Output the (x, y) coordinate of the center of the cell containing the given text.  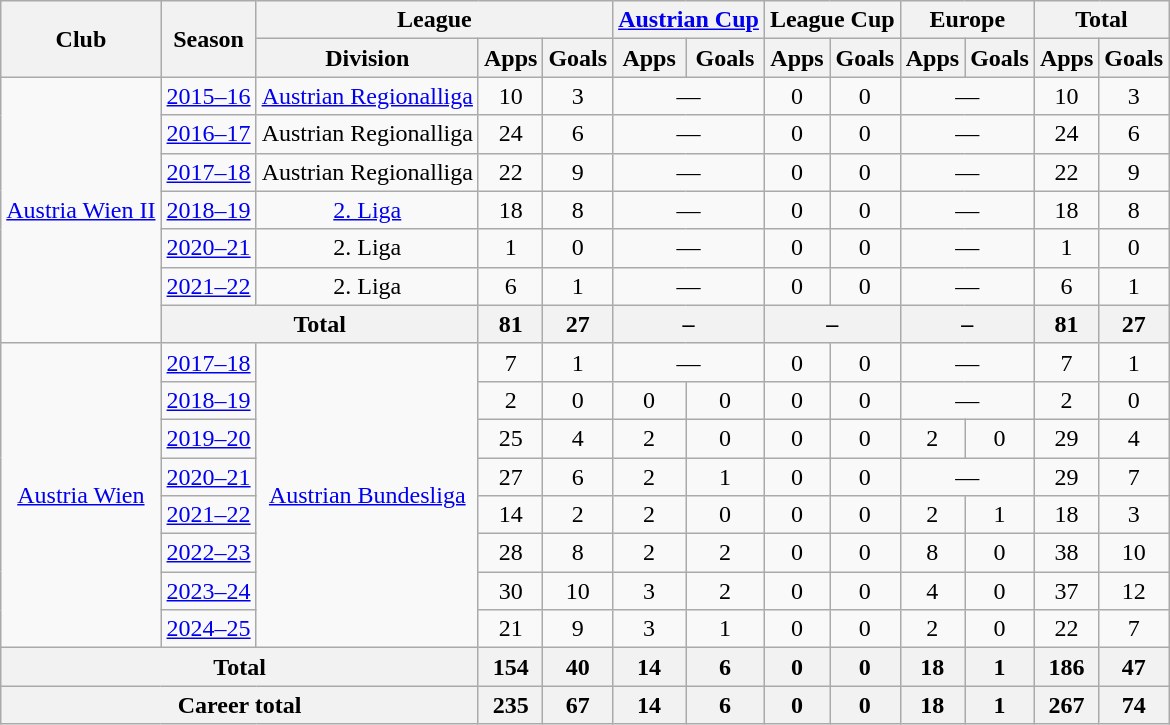
Austria Wien II (81, 210)
2024–25 (208, 629)
37 (1066, 591)
25 (510, 438)
League Cup (832, 20)
Austrian Cup (689, 20)
12 (1134, 591)
2015–16 (208, 96)
2019–20 (208, 438)
38 (1066, 553)
League (434, 20)
40 (578, 667)
28 (510, 553)
Club (81, 39)
30 (510, 591)
235 (510, 705)
Career total (240, 705)
2016–17 (208, 134)
74 (1134, 705)
Austria Wien (81, 495)
154 (510, 667)
186 (1066, 667)
2023–24 (208, 591)
21 (510, 629)
Division (367, 58)
67 (578, 705)
2022–23 (208, 553)
Austrian Bundesliga (367, 495)
47 (1134, 667)
Europe (967, 20)
267 (1066, 705)
Season (208, 39)
